Return [X, Y] of the center of cell containing provided text 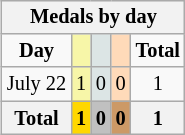
July 22 [36, 84]
Medals by day [94, 17]
Day [36, 51]
